Identify which cell holds the provided text, then report its [X, Y] central coordinate. 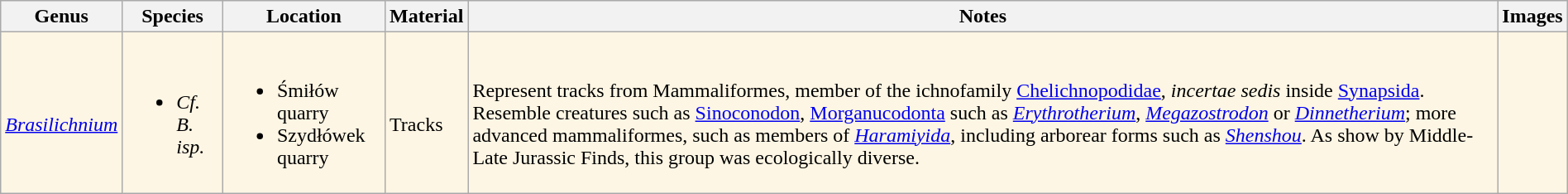
Tracks [426, 113]
Śmiłów quarrySzydłówek quarry [304, 113]
Notes [982, 17]
Brasilichnium [61, 113]
Cf. B. isp. [173, 113]
Location [304, 17]
Species [173, 17]
Genus [61, 17]
Material [426, 17]
Images [1532, 17]
